Locate the cell with the specified text and output its [X, Y] center coordinate. 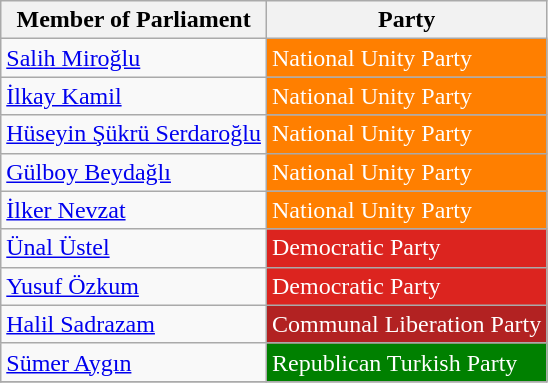
Communal Liberation Party [406, 324]
Party [406, 20]
Yusuf Özkum [134, 286]
Member of Parliament [134, 20]
Ünal Üstel [134, 248]
İlkay Kamil [134, 96]
Halil Sadrazam [134, 324]
Republican Turkish Party [406, 362]
Salih Miroğlu [134, 58]
Hüseyin Şükrü Serdaroğlu [134, 134]
Sümer Aygın [134, 362]
İlker Nevzat [134, 210]
Gülboy Beydağlı [134, 172]
